Detect which cell encompasses the target text, then output its (x, y) center coordinate. 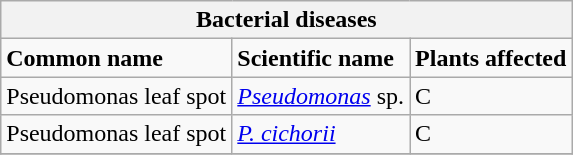
Scientific name (321, 58)
Common name (116, 58)
P. cichorii (321, 134)
Pseudomonas sp. (321, 96)
Bacterial diseases (286, 20)
Plants affected (491, 58)
